Determine the [x, y] coordinate at the center of the cell enclosing the given text.  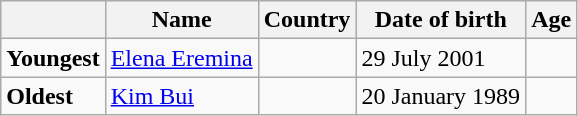
Kim Bui [182, 96]
Youngest [53, 58]
Age [552, 20]
29 July 2001 [441, 58]
Date of birth [441, 20]
Oldest [53, 96]
Country [307, 20]
20 January 1989 [441, 96]
Name [182, 20]
Elena Eremina [182, 58]
